Extract the (x, y) coordinate from the center of the cell holding the provided text.  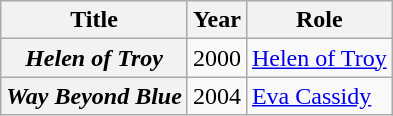
Title (94, 20)
Role (319, 20)
Eva Cassidy (319, 96)
Year (216, 20)
2000 (216, 58)
Way Beyond Blue (94, 96)
2004 (216, 96)
